Output the (X, Y) coordinate of the center of the cell containing the given text.  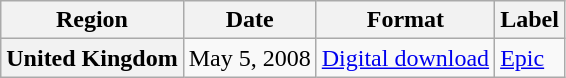
Digital download (405, 58)
United Kingdom (92, 58)
Epic (530, 58)
Format (405, 20)
Label (530, 20)
May 5, 2008 (250, 58)
Region (92, 20)
Date (250, 20)
